Provide the [x, y] coordinate of the cell's center where the given text is located.  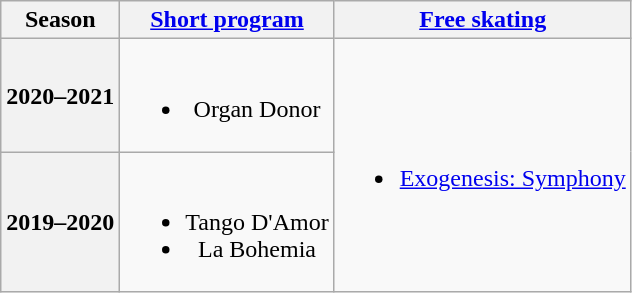
2019–2020 [60, 222]
2020–2021 [60, 96]
Tango D'AmorLa Bohemia [227, 222]
Season [60, 20]
Exogenesis: Symphony [482, 166]
Organ Donor [227, 96]
Short program [227, 20]
Free skating [482, 20]
